Provide the (x, y) coordinate of the cell's center where the given text is located.  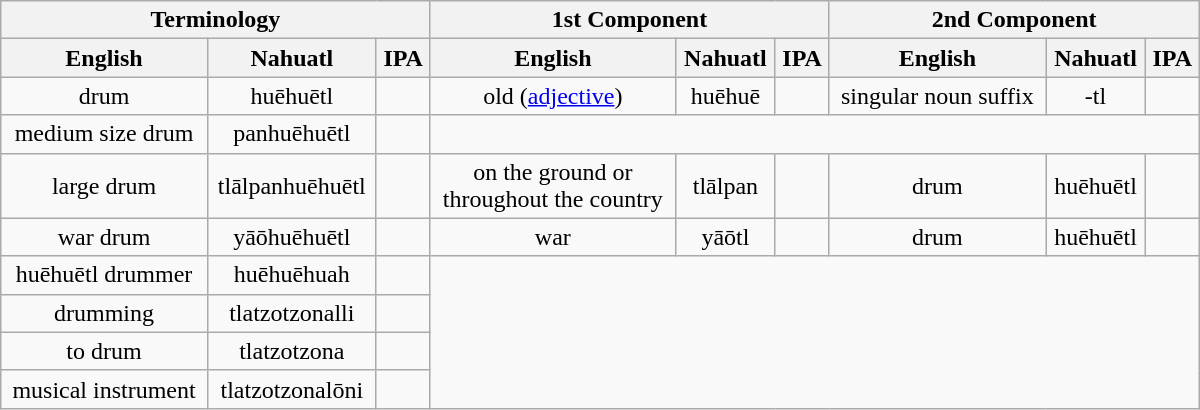
huēhuētl drummer (104, 275)
yāōhuēhuētl (292, 237)
tlālpan (726, 186)
singular noun suffix (938, 96)
medium size drum (104, 134)
old (adjective) (553, 96)
drumming (104, 313)
musical instrument (104, 389)
panhuēhuētl (292, 134)
yāōtl (726, 237)
tlatzotzona (292, 351)
war (553, 237)
2nd Component (1014, 20)
huēhuēhuah (292, 275)
tlatzotzonalōni (292, 389)
huēhuē (726, 96)
tlatzotzonalli (292, 313)
war drum (104, 237)
to drum (104, 351)
on the ground orthroughout the country (553, 186)
tlālpanhuēhuētl (292, 186)
1st Component (630, 20)
-tl (1096, 96)
large drum (104, 186)
Terminology (216, 20)
